Provide the (x, y) coordinate of the cell's center where the given text is located.  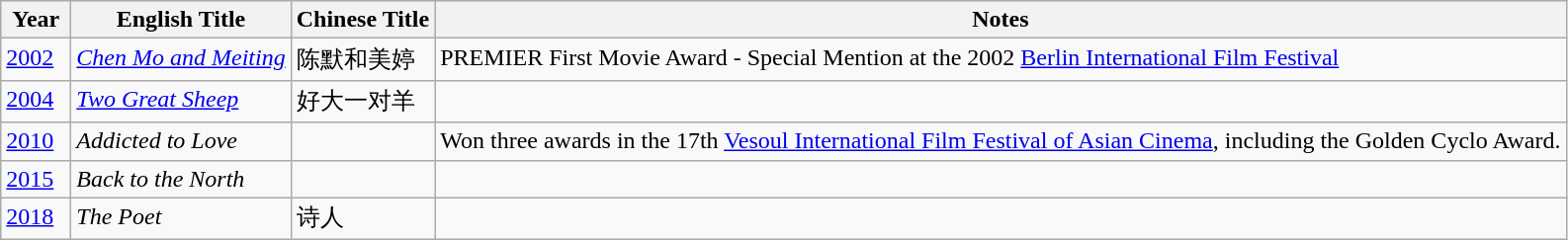
好大一对羊 (363, 101)
Year (36, 20)
Two Great Sheep (181, 101)
Chen Mo and Meiting (181, 59)
Chinese Title (363, 20)
2015 (36, 179)
2018 (36, 219)
2010 (36, 141)
陈默和美婷 (363, 59)
Notes (1001, 20)
Back to the North (181, 179)
2002 (36, 59)
Won three awards in the 17th Vesoul International Film Festival of Asian Cinema, including the Golden Cyclo Award. (1001, 141)
Addicted to Love (181, 141)
The Poet (181, 219)
诗人 (363, 219)
PREMIER First Movie Award - Special Mention at the 2002 Berlin International Film Festival (1001, 59)
English Title (181, 20)
2004 (36, 101)
